From the cell containing the given text, extract its center point as (X, Y) coordinate. 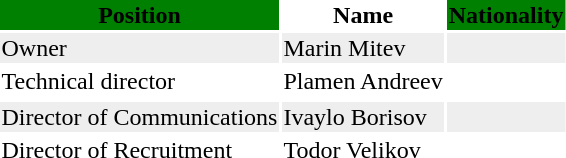
Marin Mitev (363, 48)
Technical director (140, 81)
Position (140, 15)
Plamen Andreev (363, 81)
Ivaylo Borisov (363, 117)
Director of Communications (140, 117)
Name (363, 15)
Owner (140, 48)
Nationality (506, 15)
